Output the (X, Y) coordinate of the center of the cell containing the given text.  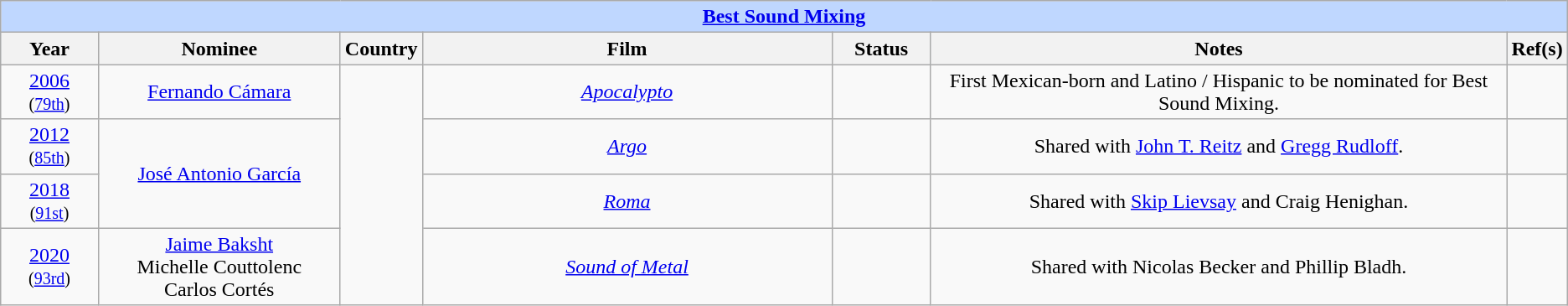
Year (49, 49)
Apocalypto (627, 92)
Status (881, 49)
Jaime BakshtMichelle CouttolencCarlos Cortés (219, 267)
2020(93rd) (49, 267)
José Antonio García (219, 174)
Fernando Cámara (219, 92)
Sound of Metal (627, 267)
First Mexican-born and Latino / Hispanic to be nominated for Best Sound Mixing. (1219, 92)
Argo (627, 146)
Ref(s) (1537, 49)
Roma (627, 201)
Nominee (219, 49)
Shared with Nicolas Becker and Phillip Bladh. (1219, 267)
2018(91st) (49, 201)
2012(85th) (49, 146)
Best Sound Mixing (784, 17)
Country (381, 49)
2006(79th) (49, 92)
Shared with Skip Lievsay and Craig Henighan. (1219, 201)
Film (627, 49)
Notes (1219, 49)
Shared with John T. Reitz and Gregg Rudloff. (1219, 146)
